Scan for the cell matching the given text and deliver its (X, Y) coordinate at center. 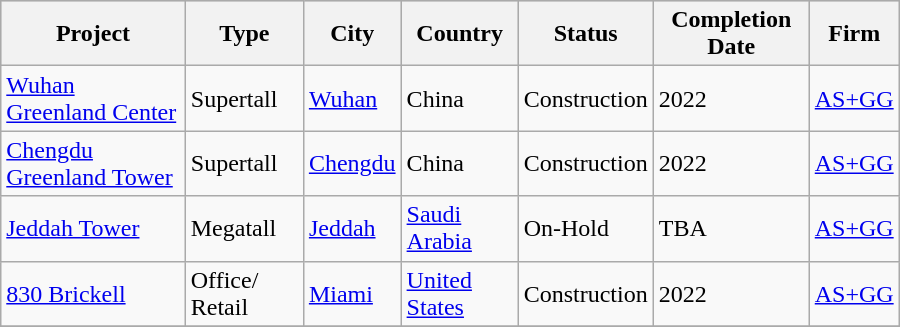
United States (460, 294)
Office/ Retail (244, 294)
Country (460, 34)
Project (93, 34)
Status (586, 34)
Jeddah (352, 228)
TBA (731, 228)
Chengdu (352, 164)
Chengdu Greenland Tower (93, 164)
Wuhan (352, 98)
830 Brickell (93, 294)
City (352, 34)
Firm (854, 34)
Saudi Arabia (460, 228)
Megatall (244, 228)
Jeddah Tower (93, 228)
Completion Date (731, 34)
Miami (352, 294)
Wuhan Greenland Center (93, 98)
Type (244, 34)
On-Hold (586, 228)
